Capture the cell that displays the provided text and extract its (x, y) central coordinate. 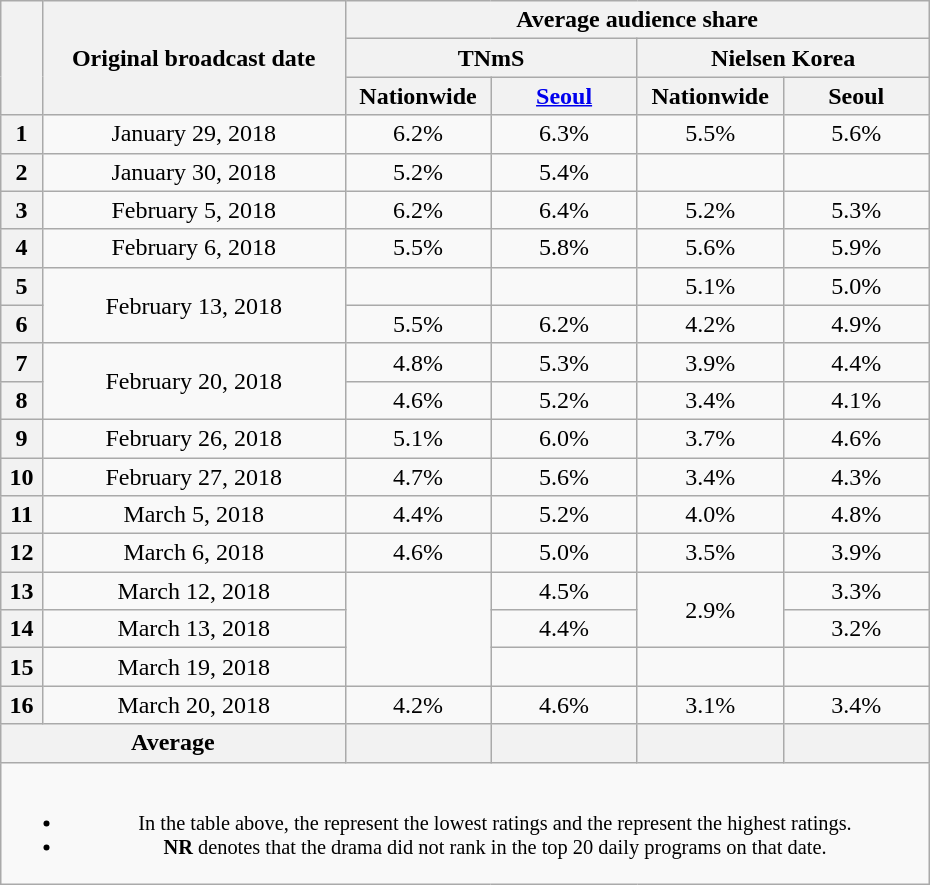
7 (22, 362)
January 29, 2018 (194, 134)
8 (22, 400)
13 (22, 591)
5.8% (564, 248)
March 6, 2018 (194, 553)
15 (22, 667)
March 19, 2018 (194, 667)
February 5, 2018 (194, 210)
3 (22, 210)
Average audience share (637, 20)
January 30, 2018 (194, 172)
2.9% (710, 610)
TNmS (491, 58)
March 13, 2018 (194, 629)
6.3% (564, 134)
February 20, 2018 (194, 381)
3.1% (710, 705)
February 26, 2018 (194, 438)
1 (22, 134)
2 (22, 172)
Original broadcast date (194, 58)
3.5% (710, 553)
4.9% (856, 324)
6 (22, 324)
March 12, 2018 (194, 591)
5.9% (856, 248)
12 (22, 553)
February 6, 2018 (194, 248)
4 (22, 248)
March 20, 2018 (194, 705)
14 (22, 629)
March 5, 2018 (194, 515)
5.4% (564, 172)
6.0% (564, 438)
4.0% (710, 515)
Nielsen Korea (783, 58)
9 (22, 438)
3.3% (856, 591)
February 27, 2018 (194, 477)
February 13, 2018 (194, 305)
10 (22, 477)
3.2% (856, 629)
Average (173, 743)
3.7% (710, 438)
4.3% (856, 477)
11 (22, 515)
4.7% (418, 477)
16 (22, 705)
4.1% (856, 400)
5 (22, 286)
4.5% (564, 591)
6.4% (564, 210)
